From the cell containing the given text, extract its center point as [x, y] coordinate. 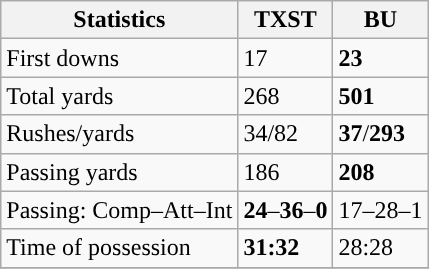
Rushes/yards [120, 134]
34/82 [286, 134]
17–28–1 [380, 210]
501 [380, 96]
208 [380, 172]
17 [286, 58]
Time of possession [120, 248]
First downs [120, 58]
Total yards [120, 96]
28:28 [380, 248]
268 [286, 96]
TXST [286, 20]
23 [380, 58]
31:32 [286, 248]
24–36–0 [286, 210]
37/293 [380, 134]
Statistics [120, 20]
BU [380, 20]
186 [286, 172]
Passing: Comp–Att–Int [120, 210]
Passing yards [120, 172]
